Determine the [x, y] coordinate at the center of the cell enclosing the given text.  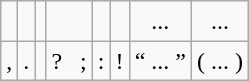
( ... ) [220, 61]
? ; [69, 61]
: [101, 61]
“ ... ” [160, 61]
! [120, 61]
. [26, 61]
, [10, 61]
